Return (X, Y) of the center of cell containing provided text 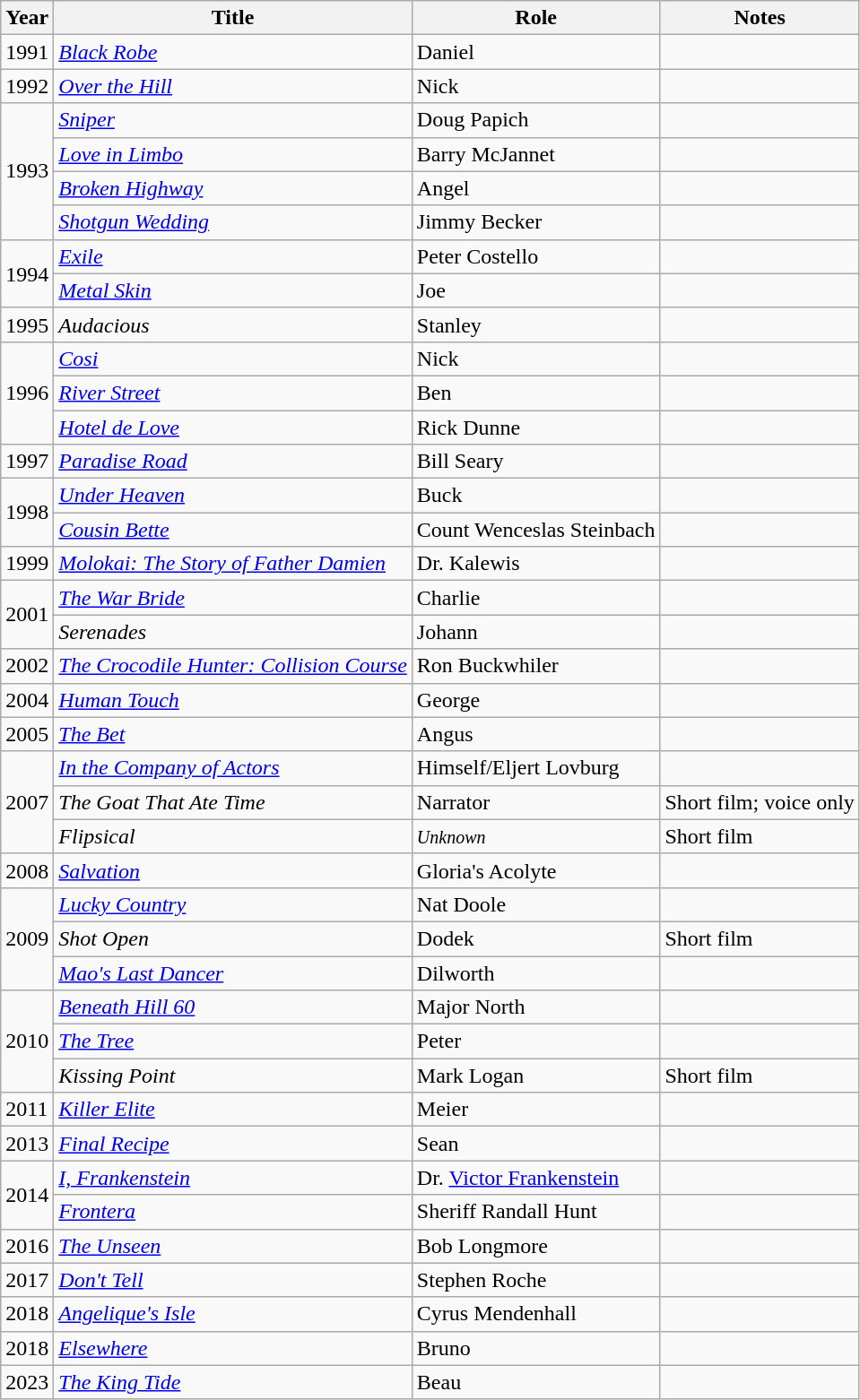
Dodek (536, 938)
2010 (27, 1041)
River Street (233, 393)
Unknown (536, 836)
2011 (27, 1110)
Short film; voice only (760, 802)
Role (536, 18)
Mark Logan (536, 1076)
1991 (27, 52)
The Crocodile Hunter: Collision Course (233, 666)
Year (27, 18)
Stephen Roche (536, 1280)
The Bet (233, 734)
Angelique's Isle (233, 1314)
Kissing Point (233, 1076)
Nat Doole (536, 904)
Jimmy Becker (536, 222)
Metal Skin (233, 290)
2009 (27, 938)
Stanley (536, 324)
2023 (27, 1382)
Cyrus Mendenhall (536, 1314)
Elsewhere (233, 1348)
Flipsical (233, 836)
Dr. Victor Frankenstein (536, 1178)
Dilworth (536, 972)
Peter Costello (536, 256)
Major North (536, 1007)
Count Wenceslas Steinbach (536, 530)
Bob Longmore (536, 1246)
Doug Papich (536, 120)
Ben (536, 393)
Love in Limbo (233, 154)
1994 (27, 273)
2001 (27, 615)
Cosi (233, 359)
2016 (27, 1246)
Killer Elite (233, 1110)
2008 (27, 870)
Broken Highway (233, 188)
Salvation (233, 870)
Molokai: The Story of Father Damien (233, 564)
Lucky Country (233, 904)
Johann (536, 632)
Bruno (536, 1348)
Barry McJannet (536, 154)
Serenades (233, 632)
I, Frankenstein (233, 1178)
Dr. Kalewis (536, 564)
Himself/Eljert Lovburg (536, 768)
The War Bride (233, 598)
Charlie (536, 598)
2005 (27, 734)
Frontera (233, 1212)
Don't Tell (233, 1280)
Rick Dunne (536, 428)
Shot Open (233, 938)
Meier (536, 1110)
In the Company of Actors (233, 768)
Paradise Road (233, 462)
2004 (27, 700)
Gloria's Acolyte (536, 870)
1999 (27, 564)
Under Heaven (233, 496)
1995 (27, 324)
Angel (536, 188)
1992 (27, 86)
Mao's Last Dancer (233, 972)
Peter (536, 1041)
Buck (536, 496)
1997 (27, 462)
2014 (27, 1195)
Beneath Hill 60 (233, 1007)
The Unseen (233, 1246)
Sniper (233, 120)
Sheriff Randall Hunt (536, 1212)
The Goat That Ate Time (233, 802)
2013 (27, 1144)
Beau (536, 1382)
Narrator (536, 802)
1993 (27, 171)
Notes (760, 18)
Bill Seary (536, 462)
1996 (27, 393)
2007 (27, 802)
Audacious (233, 324)
Angus (536, 734)
The Tree (233, 1041)
Exile (233, 256)
Joe (536, 290)
Sean (536, 1144)
1998 (27, 513)
Shotgun Wedding (233, 222)
The King Tide (233, 1382)
Final Recipe (233, 1144)
2002 (27, 666)
George (536, 700)
Over the Hill (233, 86)
Cousin Bette (233, 530)
Daniel (536, 52)
Ron Buckwhiler (536, 666)
Black Robe (233, 52)
Hotel de Love (233, 428)
2017 (27, 1280)
Human Touch (233, 700)
Title (233, 18)
